Pinpoint the cell where the given text exists, returning its (x, y) midpoint coordinate. 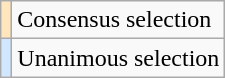
Consensus selection (118, 20)
Unanimous selection (118, 58)
